Search for the cell housing the specified text and yield its [X, Y] center coordinate. 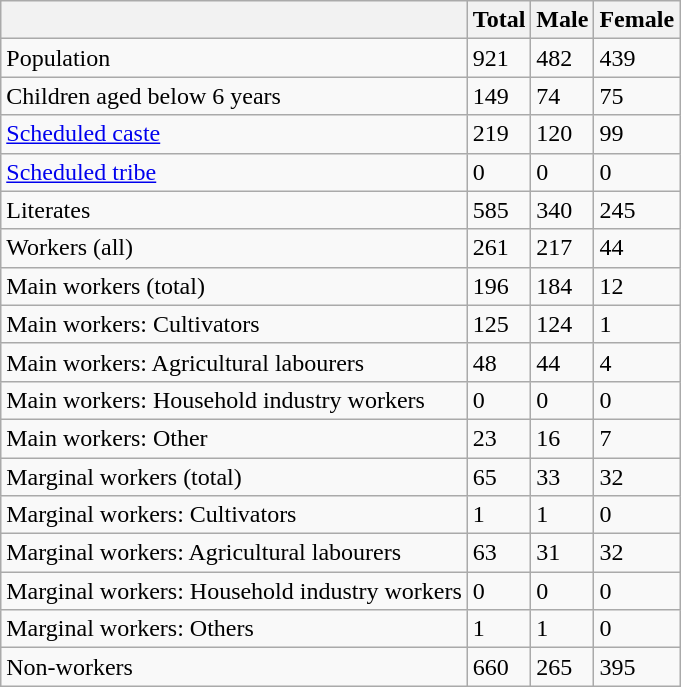
124 [562, 324]
65 [499, 477]
219 [499, 134]
184 [562, 286]
439 [637, 58]
Workers (all) [234, 248]
196 [499, 286]
4 [637, 362]
217 [562, 248]
Total [499, 20]
Main workers (total) [234, 286]
48 [499, 362]
149 [499, 96]
Population [234, 58]
265 [562, 667]
Main workers: Household industry workers [234, 400]
125 [499, 324]
Male [562, 20]
Marginal workers: Household industry workers [234, 591]
Female [637, 20]
31 [562, 553]
7 [637, 438]
33 [562, 477]
Main workers: Other [234, 438]
74 [562, 96]
Main workers: Agricultural labourers [234, 362]
99 [637, 134]
395 [637, 667]
16 [562, 438]
Marginal workers: Cultivators [234, 515]
120 [562, 134]
Marginal workers: Agricultural labourers [234, 553]
482 [562, 58]
245 [637, 210]
261 [499, 248]
921 [499, 58]
23 [499, 438]
Scheduled caste [234, 134]
660 [499, 667]
Scheduled tribe [234, 172]
585 [499, 210]
Literates [234, 210]
Children aged below 6 years [234, 96]
Main workers: Cultivators [234, 324]
Marginal workers: Others [234, 629]
Marginal workers (total) [234, 477]
75 [637, 96]
340 [562, 210]
Non-workers [234, 667]
63 [499, 553]
12 [637, 286]
